Provide the (X, Y) coordinate of the cell's center where the given text is located.  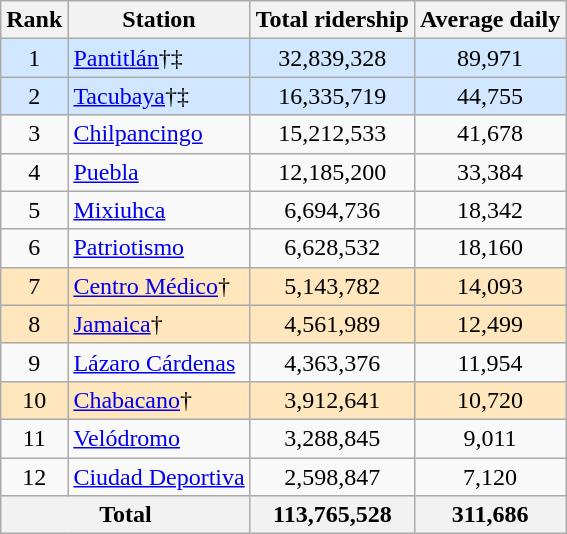
5,143,782 (332, 286)
11 (34, 438)
18,160 (490, 248)
Velódromo (159, 438)
Patriotismo (159, 248)
3,912,641 (332, 400)
18,342 (490, 210)
Station (159, 20)
Tacubaya†‡ (159, 96)
2 (34, 96)
Total (126, 515)
10,720 (490, 400)
1 (34, 58)
8 (34, 324)
Average daily (490, 20)
113,765,528 (332, 515)
311,686 (490, 515)
Lázaro Cárdenas (159, 362)
4,561,989 (332, 324)
Pantitlán†‡ (159, 58)
14,093 (490, 286)
6 (34, 248)
7 (34, 286)
3,288,845 (332, 438)
41,678 (490, 134)
89,971 (490, 58)
Total ridership (332, 20)
10 (34, 400)
9,011 (490, 438)
3 (34, 134)
15,212,533 (332, 134)
Puebla (159, 172)
2,598,847 (332, 477)
12,185,200 (332, 172)
9 (34, 362)
44,755 (490, 96)
4 (34, 172)
Ciudad Deportiva (159, 477)
11,954 (490, 362)
Jamaica† (159, 324)
32,839,328 (332, 58)
Mixiuhca (159, 210)
6,628,532 (332, 248)
33,384 (490, 172)
4,363,376 (332, 362)
Chilpancingo (159, 134)
7,120 (490, 477)
16,335,719 (332, 96)
5 (34, 210)
6,694,736 (332, 210)
Rank (34, 20)
12,499 (490, 324)
Chabacano† (159, 400)
Centro Médico† (159, 286)
12 (34, 477)
